Locate the cell with the specified text and output its [x, y] center coordinate. 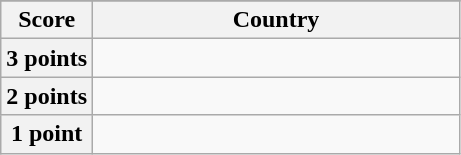
2 points [47, 96]
1 point [47, 134]
Country [276, 20]
Score [47, 20]
3 points [47, 58]
